From the cell containing the given text, extract its center point as (x, y) coordinate. 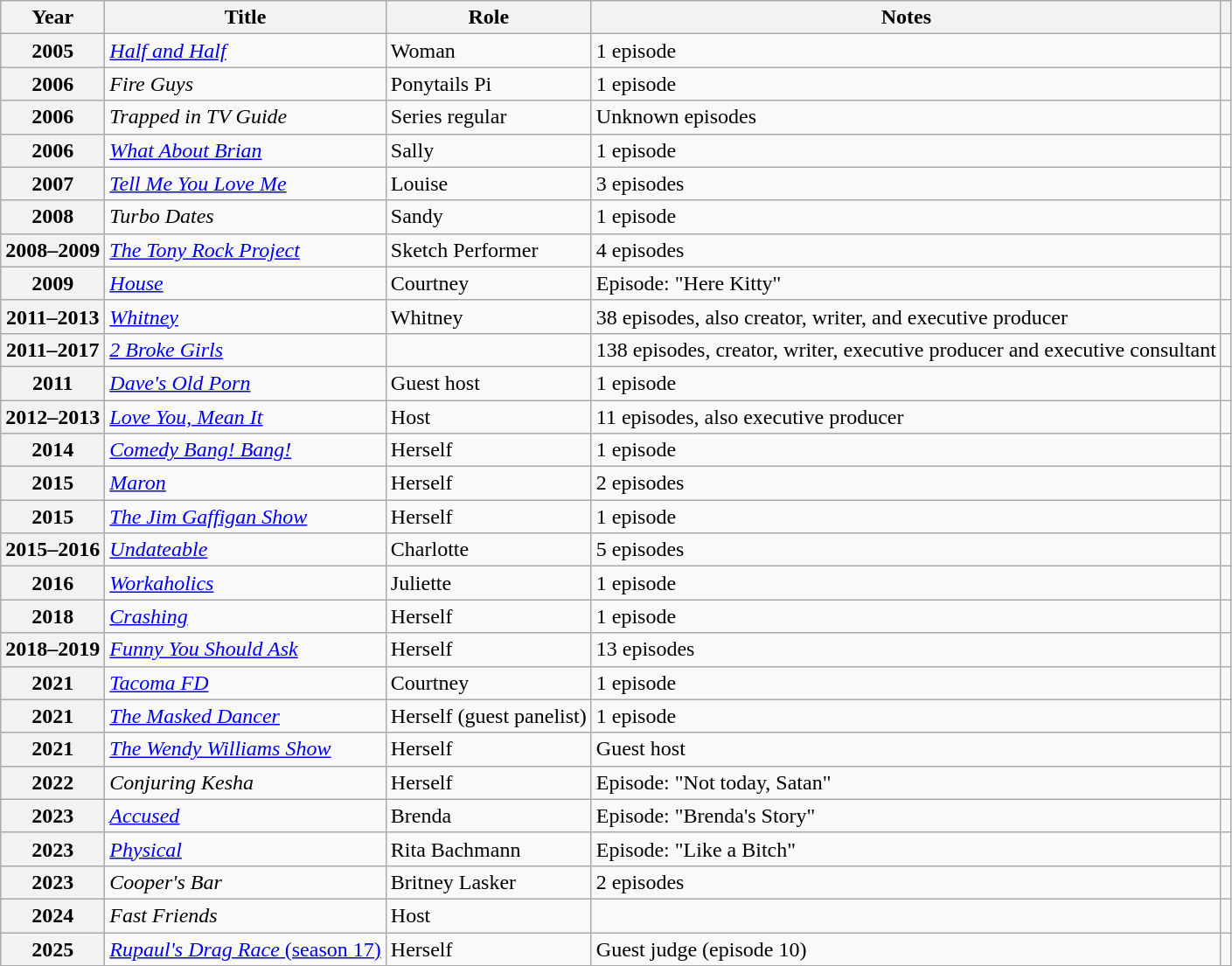
2018–2019 (52, 650)
2016 (52, 583)
Dave's Old Porn (245, 383)
Unknown episodes (906, 117)
Sally (488, 150)
Role (488, 17)
House (245, 283)
Fire Guys (245, 84)
2022 (52, 782)
Guest judge (episode 10) (906, 949)
Tacoma FD (245, 683)
11 episodes, also executive producer (906, 417)
2024 (52, 915)
2011–2013 (52, 316)
2014 (52, 450)
Maron (245, 483)
2018 (52, 616)
Rita Bachmann (488, 849)
38 episodes, also creator, writer, and executive producer (906, 316)
Funny You Should Ask (245, 650)
Episode: "Like a Bitch" (906, 849)
Accused (245, 816)
Tell Me You Love Me (245, 184)
Herself (guest panelist) (488, 716)
The Masked Dancer (245, 716)
Episode: "Here Kitty" (906, 283)
Notes (906, 17)
Episode: "Brenda's Story" (906, 816)
Year (52, 17)
Rupaul's Drag Race (season 17) (245, 949)
Workaholics (245, 583)
Turbo Dates (245, 217)
Juliette (488, 583)
Fast Friends (245, 915)
Britney Lasker (488, 882)
The Wendy Williams Show (245, 749)
2025 (52, 949)
Sketch Performer (488, 250)
3 episodes (906, 184)
5 episodes (906, 550)
Cooper's Bar (245, 882)
The Tony Rock Project (245, 250)
The Jim Gaffigan Show (245, 517)
Physical (245, 849)
Charlotte (488, 550)
Half and Half (245, 51)
Series regular (488, 117)
138 episodes, creator, writer, executive producer and executive consultant (906, 350)
Woman (488, 51)
Sandy (488, 217)
2007 (52, 184)
2011 (52, 383)
13 episodes (906, 650)
2015–2016 (52, 550)
Undateable (245, 550)
Episode: "Not today, Satan" (906, 782)
Ponytails Pi (488, 84)
2005 (52, 51)
Trapped in TV Guide (245, 117)
4 episodes (906, 250)
2008 (52, 217)
Brenda (488, 816)
What About Brian (245, 150)
2009 (52, 283)
Crashing (245, 616)
2 Broke Girls (245, 350)
Louise (488, 184)
Comedy Bang! Bang! (245, 450)
2011–2017 (52, 350)
2012–2013 (52, 417)
Conjuring Kesha (245, 782)
Love You, Mean It (245, 417)
2008–2009 (52, 250)
Title (245, 17)
